Determine the [X, Y] coordinate at the center of the cell enclosing the given text.  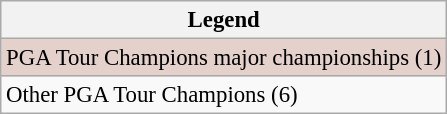
PGA Tour Champions major championships (1) [224, 58]
Legend [224, 20]
Other PGA Tour Champions (6) [224, 95]
